Determine the [X, Y] coordinate at the center of the cell enclosing the given text.  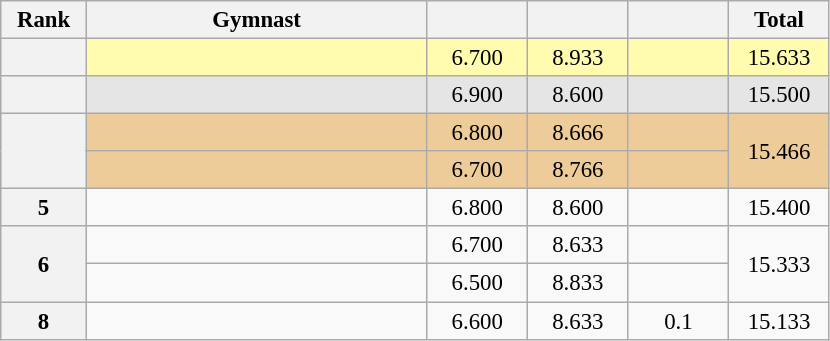
15.333 [780, 264]
Total [780, 20]
6.600 [478, 321]
6 [44, 264]
0.1 [678, 321]
8.766 [578, 170]
8.833 [578, 283]
15.500 [780, 95]
15.466 [780, 152]
15.133 [780, 321]
5 [44, 208]
15.633 [780, 58]
Gymnast [256, 20]
8 [44, 321]
Rank [44, 20]
8.933 [578, 58]
6.500 [478, 283]
8.666 [578, 133]
6.900 [478, 95]
15.400 [780, 208]
